Provide the [X, Y] coordinate of the cell's center where the given text is located.  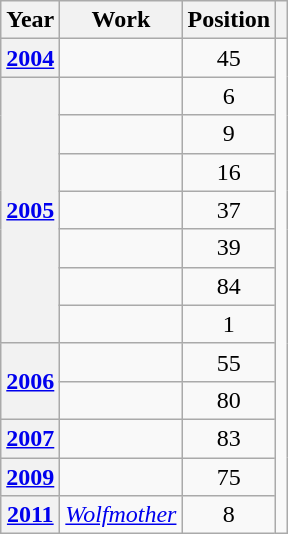
1 [229, 324]
45 [229, 58]
37 [229, 210]
2005 [30, 210]
Wolfmother [121, 515]
Year [30, 20]
Position [229, 20]
8 [229, 515]
84 [229, 286]
2004 [30, 58]
80 [229, 400]
6 [229, 96]
2007 [30, 438]
75 [229, 477]
9 [229, 134]
39 [229, 248]
16 [229, 172]
83 [229, 438]
2006 [30, 381]
2011 [30, 515]
Work [121, 20]
2009 [30, 477]
55 [229, 362]
